Detect which cell encompasses the target text, then output its [X, Y] center coordinate. 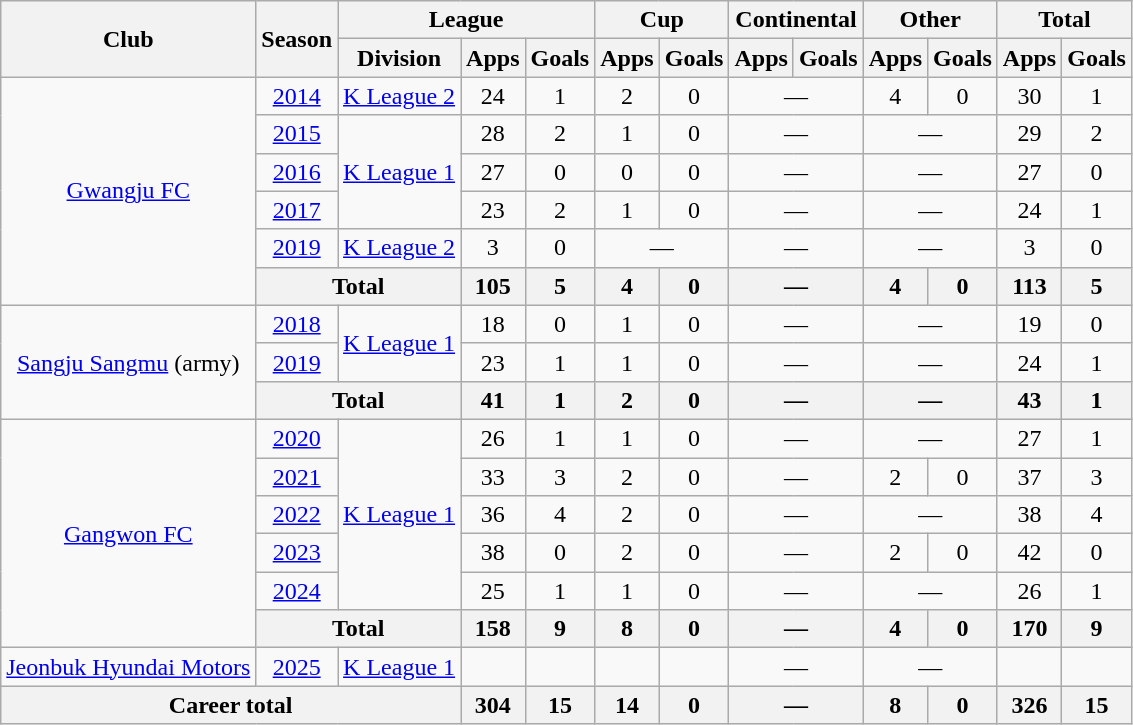
19 [1029, 324]
326 [1029, 705]
170 [1029, 629]
18 [493, 324]
2021 [297, 477]
Gwangju FC [128, 191]
29 [1029, 134]
43 [1029, 400]
2025 [297, 667]
2024 [297, 591]
37 [1029, 477]
2016 [297, 172]
2018 [297, 324]
105 [493, 286]
Sangju Sangmu (army) [128, 362]
2017 [297, 210]
Other [930, 20]
25 [493, 591]
33 [493, 477]
2015 [297, 134]
Cup [662, 20]
2020 [297, 438]
Jeonbuk Hyundai Motors [128, 667]
36 [493, 515]
2014 [297, 96]
Club [128, 39]
113 [1029, 286]
Season [297, 39]
League [466, 20]
Gangwon FC [128, 533]
14 [627, 705]
41 [493, 400]
2023 [297, 553]
158 [493, 629]
Division [400, 58]
42 [1029, 553]
30 [1029, 96]
2022 [297, 515]
Career total [231, 705]
304 [493, 705]
28 [493, 134]
Continental [796, 20]
